Provide the (x, y) coordinate of the cell's center where the given text is located.  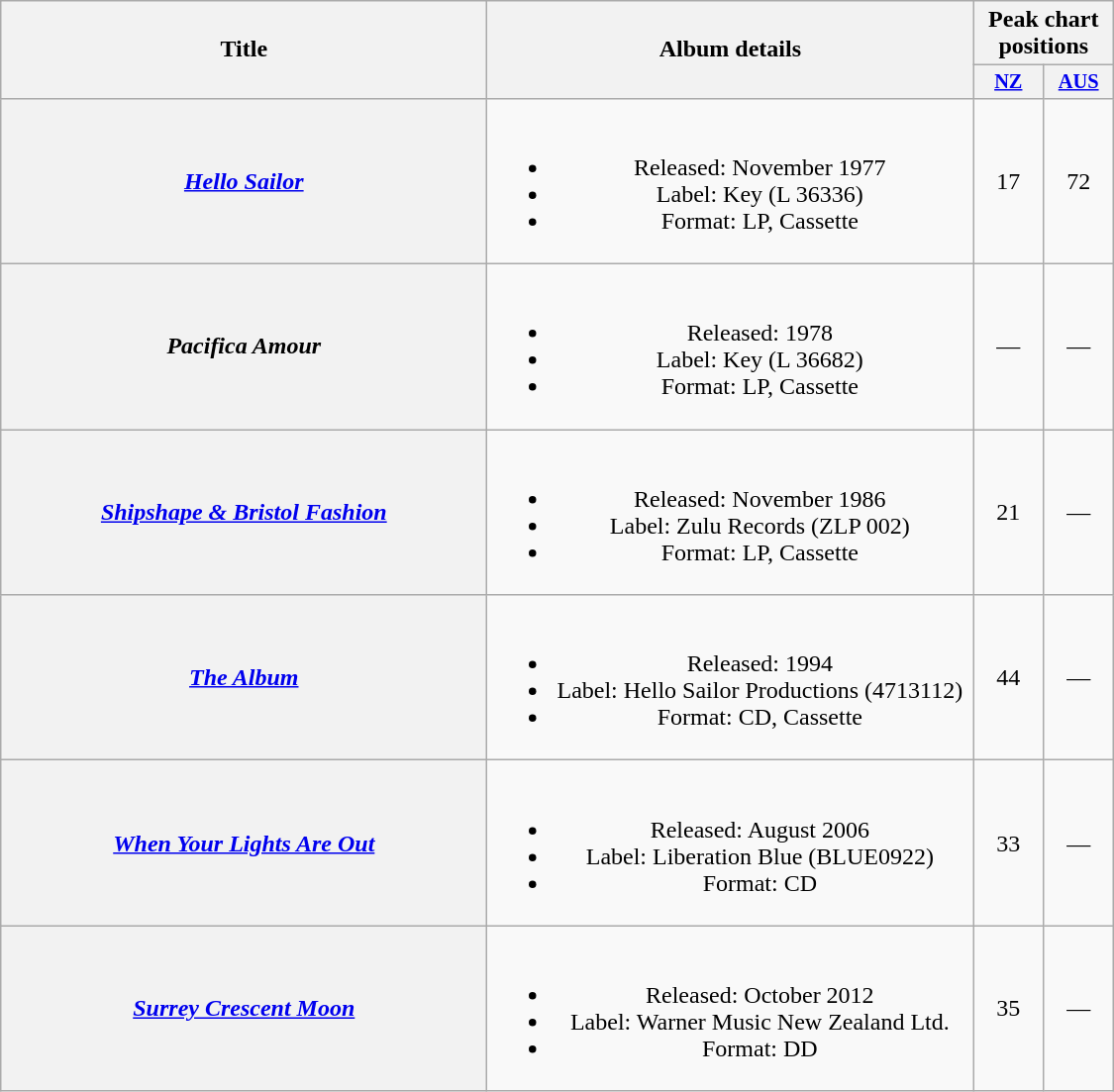
44 (1008, 677)
33 (1008, 844)
35 (1008, 1008)
Released: August 2006Label: Liberation Blue (BLUE0922)Format: CD (731, 844)
NZ (1008, 82)
72 (1079, 180)
AUS (1079, 82)
Released: 1978Label: Key (L 36682)Format: LP, Cassette (731, 347)
Surrey Crescent Moon (244, 1008)
Album details (731, 50)
Peak chartpositions (1044, 34)
21 (1008, 513)
The Album (244, 677)
Hello Sailor (244, 180)
When Your Lights Are Out (244, 844)
Title (244, 50)
Pacifica Amour (244, 347)
Released: 1994Label: Hello Sailor Productions (4713112)Format: CD, Cassette (731, 677)
Released: November 1977Label: Key (L 36336)Format: LP, Cassette (731, 180)
Released: October 2012Label: Warner Music New Zealand Ltd.Format: DD (731, 1008)
Shipshape & Bristol Fashion (244, 513)
Released: November 1986Label: Zulu Records (ZLP 002)Format: LP, Cassette (731, 513)
17 (1008, 180)
